Return the [x, y] coordinate for the center point of the cell that contains the specified text.  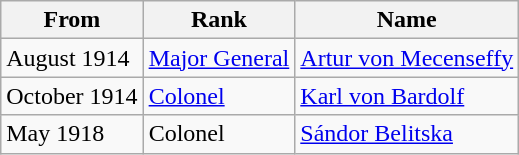
Artur von Mecenseffy [407, 58]
Sándor Belitska [407, 134]
October 1914 [72, 96]
August 1914 [72, 58]
From [72, 20]
Karl von Bardolf [407, 96]
Rank [219, 20]
Major General [219, 58]
Name [407, 20]
May 1918 [72, 134]
